For the text-containing cell, return its midpoint in (x, y) coordinate format. 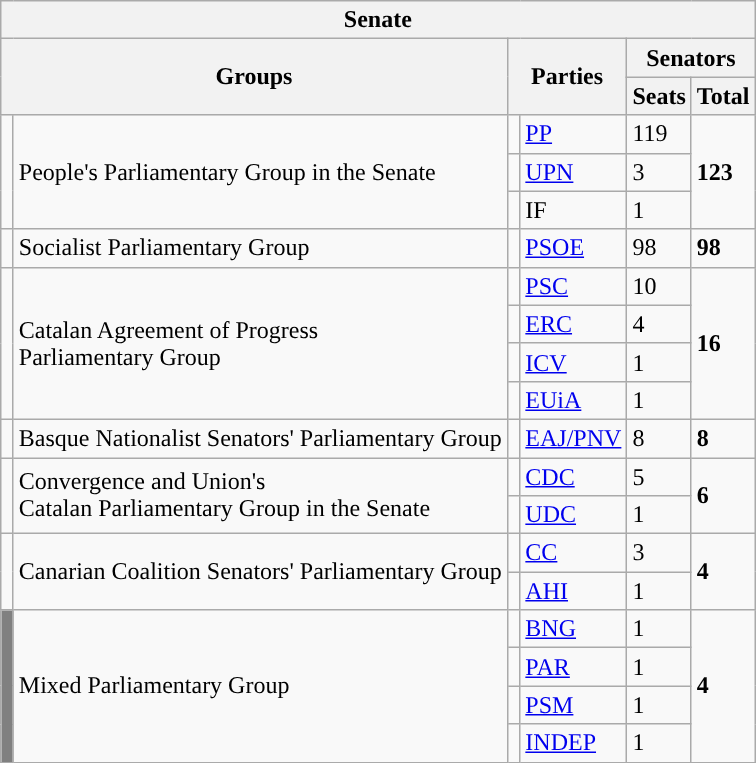
ICV (574, 362)
PAR (574, 667)
Catalan Agreement of ProgressParliamentary Group (260, 343)
Canarian Coalition Senators' Parliamentary Group (260, 572)
CC (574, 553)
6 (723, 496)
AHI (574, 591)
Groups (254, 77)
PP (574, 134)
EUiA (574, 400)
People's Parliamentary Group in the Senate (260, 172)
Parties (567, 77)
INDEP (574, 743)
Senators (691, 58)
Mixed Parliamentary Group (260, 686)
PSOE (574, 248)
PSC (574, 286)
CDC (574, 477)
123 (723, 172)
ERC (574, 324)
EAJ/PNV (574, 438)
UDC (574, 515)
UPN (574, 172)
PSM (574, 705)
119 (659, 134)
BNG (574, 629)
IF (574, 210)
Seats (659, 96)
16 (723, 343)
Total (723, 96)
Basque Nationalist Senators' Parliamentary Group (260, 438)
Senate (378, 20)
Socialist Parliamentary Group (260, 248)
5 (659, 477)
10 (659, 286)
Convergence and Union'sCatalan Parliamentary Group in the Senate (260, 496)
